Scan for the cell matching the given text and deliver its (x, y) coordinate at center. 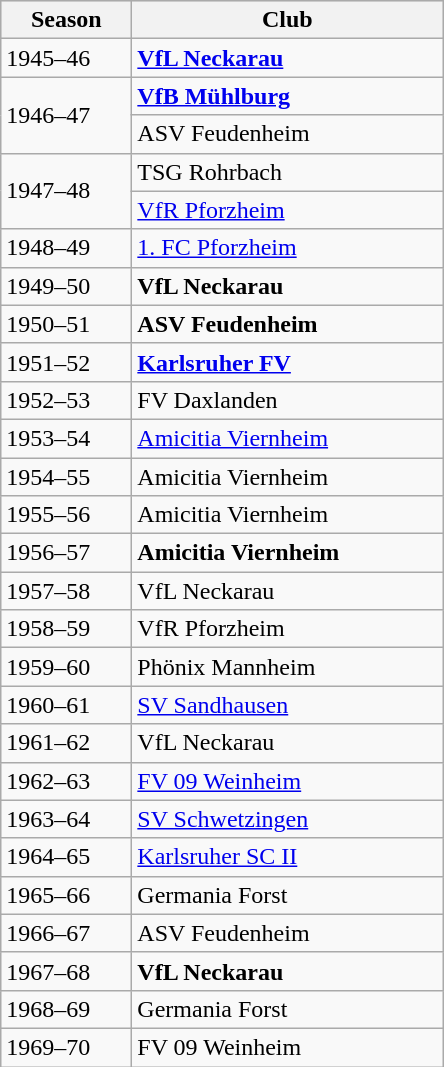
SV Sandhausen (288, 705)
1962–63 (66, 781)
1960–61 (66, 705)
VfB Mühlburg (288, 96)
Karlsruher FV (288, 362)
SV Schwetzingen (288, 819)
1945–46 (66, 58)
1946–47 (66, 115)
1967–68 (66, 971)
Club (288, 20)
1961–62 (66, 743)
Karlsruher SC II (288, 857)
Season (66, 20)
1955–56 (66, 515)
1965–66 (66, 895)
1948–49 (66, 248)
FV Daxlanden (288, 400)
1952–53 (66, 400)
1969–70 (66, 1047)
1968–69 (66, 1009)
1949–50 (66, 286)
1950–51 (66, 324)
1953–54 (66, 438)
1947–48 (66, 191)
1958–59 (66, 629)
1951–52 (66, 362)
1954–55 (66, 477)
1957–58 (66, 591)
1966–67 (66, 933)
1. FC Pforzheim (288, 248)
TSG Rohrbach (288, 172)
1956–57 (66, 553)
1963–64 (66, 819)
1964–65 (66, 857)
Phönix Mannheim (288, 667)
1959–60 (66, 667)
